For the text-containing cell, return its midpoint in (x, y) coordinate format. 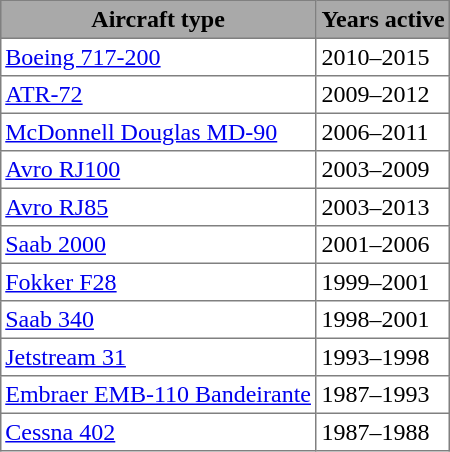
Saab 2000 (158, 245)
2003–2009 (383, 170)
ATR-72 (158, 95)
Avro RJ100 (158, 170)
1987–1993 (383, 395)
1999–2001 (383, 282)
Years active (383, 20)
2006–2011 (383, 132)
Avro RJ85 (158, 207)
Boeing 717-200 (158, 57)
2009–2012 (383, 95)
Embraer EMB-110 Bandeirante (158, 395)
2010–2015 (383, 57)
1987–1988 (383, 432)
2003–2013 (383, 207)
Fokker F28 (158, 282)
2001–2006 (383, 245)
Saab 340 (158, 320)
1993–1998 (383, 357)
1998–2001 (383, 320)
Cessna 402 (158, 432)
Jetstream 31 (158, 357)
McDonnell Douglas MD-90 (158, 132)
Aircraft type (158, 20)
